Return the (x, y) coordinate for the center point of the cell that contains the specified text.  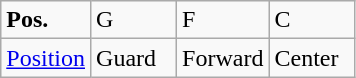
Forward (223, 58)
Guard (134, 58)
Position (46, 58)
G (134, 20)
F (223, 20)
Center (312, 58)
Pos. (46, 20)
C (312, 20)
